Output the (x, y) coordinate of the center of the cell containing the given text.  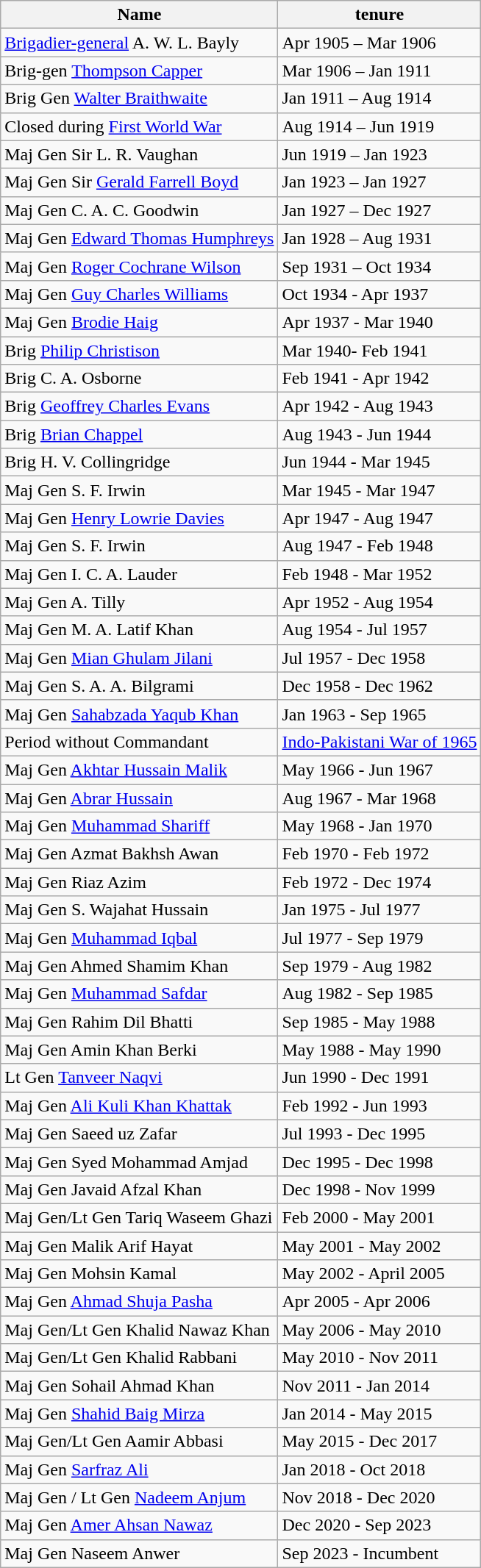
Aug 1943 - Jun 1944 (380, 434)
Maj Gen/Lt Gen Tariq Waseem Ghazi (140, 1217)
Maj Gen Sohail Ahmad Khan (140, 1386)
Name (140, 15)
Feb 1992 - Jun 1993 (380, 1106)
Sep 1979 - Aug 1982 (380, 966)
Jun 1990 - Dec 1991 (380, 1078)
Maj Gen/Lt Gen Aamir Abbasi (140, 1442)
Dec 1995 - Dec 1998 (380, 1161)
May 2015 - Dec 2017 (380, 1442)
Maj Gen Roger Cochrane Wilson (140, 266)
Nov 2018 - Dec 2020 (380, 1497)
Maj Gen S. A. A. Bilgrami (140, 686)
Feb 1972 - Dec 1974 (380, 882)
Maj Gen Ahmad Shuja Pasha (140, 1302)
Jun 1919 – Jan 1923 (380, 154)
Sep 2023 - Incumbent (380, 1553)
Dec 1998 - Nov 1999 (380, 1189)
Apr 1937 - Mar 1940 (380, 322)
Maj Gen Henry Lowrie Davies (140, 518)
Jul 1957 - Dec 1958 (380, 658)
Period without Commandant (140, 742)
Apr 1947 - Aug 1947 (380, 518)
Maj Gen Muhammad Iqbal (140, 938)
Maj Gen M. A. Latif Khan (140, 630)
Indo-Pakistani War of 1965 (380, 742)
Maj Gen Amin Khan Berki (140, 1050)
Aug 1954 - Jul 1957 (380, 630)
May 1966 - Jun 1967 (380, 770)
Maj Gen Javaid Afzal Khan (140, 1189)
Jan 1911 – Aug 1914 (380, 99)
Aug 1914 – Jun 1919 (380, 126)
Jan 1928 – Aug 1931 (380, 238)
Brig Brian Chappel (140, 434)
May 2002 - April 2005 (380, 1274)
Brig Geoffrey Charles Evans (140, 407)
Dec 1958 - Dec 1962 (380, 686)
Maj Gen Saeed uz Zafar (140, 1134)
Jun 1944 - Mar 1945 (380, 462)
Maj Gen Guy Charles Williams (140, 294)
Maj Gen Akhtar Hussain Malik (140, 770)
Maj Gen Ali Kuli Khan Khattak (140, 1106)
Brig-gen Thompson Capper (140, 71)
Maj Gen I. C. A. Lauder (140, 574)
Maj Gen Amer Ahsan Nawaz (140, 1525)
Aug 1982 - Sep 1985 (380, 994)
Jan 1963 - Sep 1965 (380, 714)
Maj Gen/Lt Gen Khalid Nawaz Khan (140, 1330)
Maj Gen Abrar Hussain (140, 798)
Maj Gen S. Wajahat Hussain (140, 910)
Maj Gen Ahmed Shamim Khan (140, 966)
May 2006 - May 2010 (380, 1330)
May 1968 - Jan 1970 (380, 826)
Brigadier-general A. W. L. Bayly (140, 43)
Sep 1985 - May 1988 (380, 1022)
Maj Gen Mian Ghulam Jilani (140, 658)
Apr 1942 - Aug 1943 (380, 407)
Closed during First World War (140, 126)
Sep 1931 – Oct 1934 (380, 266)
Maj Gen Brodie Haig (140, 322)
Nov 2011 - Jan 2014 (380, 1386)
Maj Gen Riaz Azim (140, 882)
Brig Gen Walter Braithwaite (140, 99)
Maj Gen Muhammad Safdar (140, 994)
Jan 1923 – Jan 1927 (380, 182)
Mar 1945 - Mar 1947 (380, 490)
Jan 2014 - May 2015 (380, 1414)
Feb 2000 - May 2001 (380, 1217)
Feb 1948 - Mar 1952 (380, 574)
May 1988 - May 1990 (380, 1050)
Apr 1905 – Mar 1906 (380, 43)
May 2010 - Nov 2011 (380, 1358)
Apr 2005 - Apr 2006 (380, 1302)
Jan 1927 – Dec 1927 (380, 210)
Maj Gen Azmat Bakhsh Awan (140, 854)
Brig Philip Christison (140, 351)
Feb 1970 - Feb 1972 (380, 854)
Maj Gen/Lt Gen Khalid Rabbani (140, 1358)
Maj Gen Shahid Baig Mirza (140, 1414)
Lt Gen Tanveer Naqvi (140, 1078)
Mar 1940- Feb 1941 (380, 351)
Maj Gen / Lt Gen Nadeem Anjum (140, 1497)
Mar 1906 – Jan 1911 (380, 71)
Jan 2018 - Oct 2018 (380, 1469)
Maj Gen Malik Arif Hayat (140, 1246)
Maj Gen Mohsin Kamal (140, 1274)
Aug 1947 - Feb 1948 (380, 546)
Jul 1977 - Sep 1979 (380, 938)
Apr 1952 - Aug 1954 (380, 602)
Maj Gen Muhammad Shariff (140, 826)
Maj Gen Sahabzada Yaqub Khan (140, 714)
Maj Gen Naseem Anwer (140, 1553)
Maj Gen Sarfraz Ali (140, 1469)
Maj Gen Sir L. R. Vaughan (140, 154)
Dec 2020 - Sep 2023 (380, 1525)
Maj Gen Sir Gerald Farrell Boyd (140, 182)
Oct 1934 - Apr 1937 (380, 294)
Maj Gen Syed Mohammad Amjad (140, 1161)
Maj Gen Edward Thomas Humphreys (140, 238)
May 2001 - May 2002 (380, 1246)
Jan 1975 - Jul 1977 (380, 910)
Jul 1993 - Dec 1995 (380, 1134)
Maj Gen A. Tilly (140, 602)
Brig H. V. Collingridge (140, 462)
Feb 1941 - Apr 1942 (380, 379)
Brig C. A. Osborne (140, 379)
Maj Gen C. A. C. Goodwin (140, 210)
Aug 1967 - Mar 1968 (380, 798)
Maj Gen Rahim Dil Bhatti (140, 1022)
tenure (380, 15)
